Return [X, Y] of the center of cell containing provided text 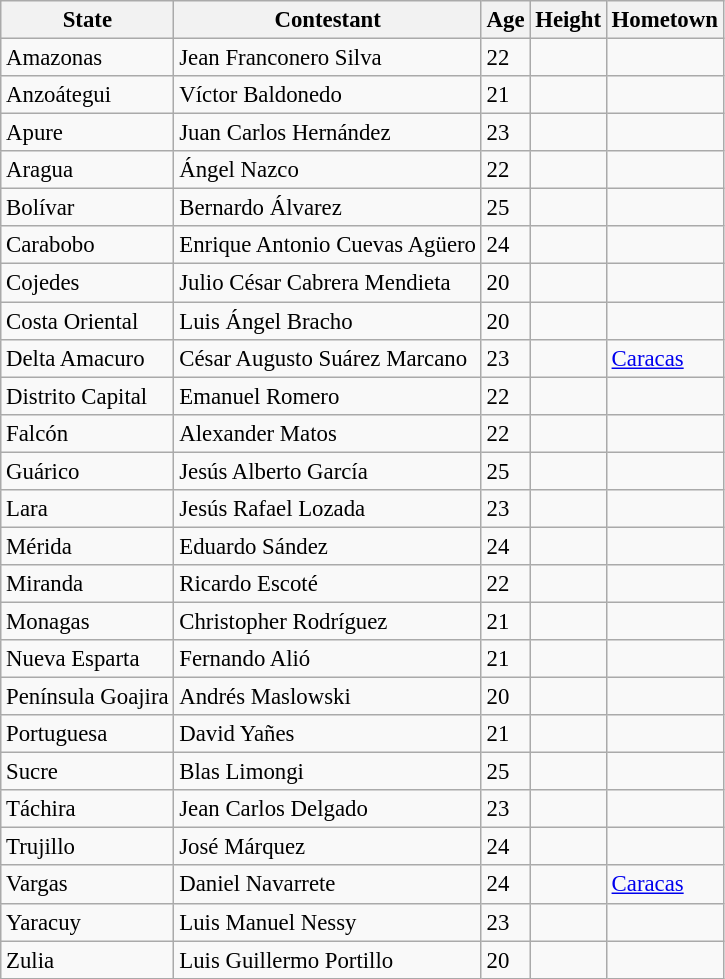
Mérida [88, 546]
Blas Limongi [328, 772]
Falcón [88, 433]
Monagas [88, 621]
Hometown [664, 20]
Juan Carlos Hernández [328, 133]
Lara [88, 509]
Amazonas [88, 58]
Fernando Alió [328, 659]
Ángel Nazco [328, 170]
Sucre [88, 772]
Portuguesa [88, 734]
Víctor Baldonedo [328, 95]
Zulia [88, 960]
David Yañes [328, 734]
César Augusto Suárez Marcano [328, 358]
Luis Ángel Bracho [328, 321]
Carabobo [88, 245]
Jean Carlos Delgado [328, 809]
Age [506, 20]
Ricardo Escoté [328, 584]
Distrito Capital [88, 396]
Bolívar [88, 208]
Contestant [328, 20]
Guárico [88, 471]
Jesús Rafael Lozada [328, 509]
Apure [88, 133]
Trujillo [88, 847]
Andrés Maslowski [328, 697]
Eduardo Sández [328, 546]
Anzoátegui [88, 95]
Miranda [88, 584]
Height [568, 20]
Daniel Navarrete [328, 885]
Christopher Rodríguez [328, 621]
Aragua [88, 170]
Luis Guillermo Portillo [328, 960]
Bernardo Álvarez [328, 208]
Península Goajira [88, 697]
Jesús Alberto García [328, 471]
State [88, 20]
Emanuel Romero [328, 396]
Yaracuy [88, 922]
Julio César Cabrera Mendieta [328, 283]
Jean Franconero Silva [328, 58]
Cojedes [88, 283]
José Márquez [328, 847]
Vargas [88, 885]
Costa Oriental [88, 321]
Delta Amacuro [88, 358]
Táchira [88, 809]
Enrique Antonio Cuevas Agüero [328, 245]
Nueva Esparta [88, 659]
Alexander Matos [328, 433]
Luis Manuel Nessy [328, 922]
